Output the [x, y] coordinate of the center of the cell containing the given text.  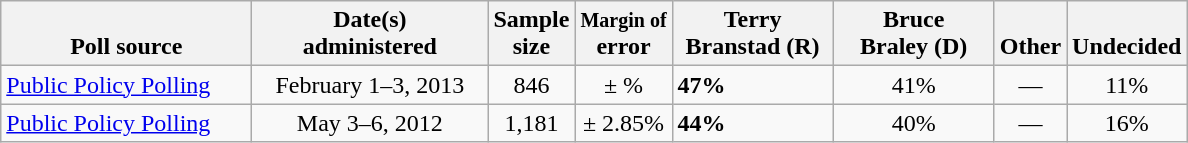
TerryBranstad (R) [752, 34]
Date(s)administered [370, 34]
44% [752, 123]
Samplesize [532, 34]
February 1–3, 2013 [370, 85]
11% [1127, 85]
846 [532, 85]
Other [1030, 34]
40% [914, 123]
May 3–6, 2012 [370, 123]
± 2.85% [624, 123]
16% [1127, 123]
BruceBraley (D) [914, 34]
± % [624, 85]
Margin oferror [624, 34]
47% [752, 85]
Undecided [1127, 34]
1,181 [532, 123]
Poll source [126, 34]
41% [914, 85]
